Scan for the cell matching the given text and deliver its [X, Y] coordinate at center. 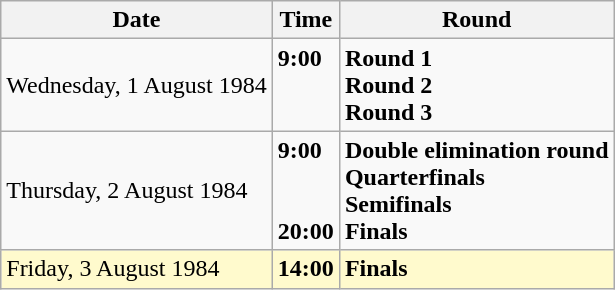
14:00 [306, 269]
9:00 [306, 85]
Finals [476, 269]
Friday, 3 August 1984 [137, 269]
9:00 20:00 [306, 190]
Round 1Round 2Round 3 [476, 85]
Time [306, 20]
Date [137, 20]
Thursday, 2 August 1984 [137, 190]
Double elimination roundQuarterfinalsSemifinalsFinals [476, 190]
Wednesday, 1 August 1984 [137, 85]
Round [476, 20]
